Scan for the cell matching the given text and deliver its (X, Y) coordinate at center. 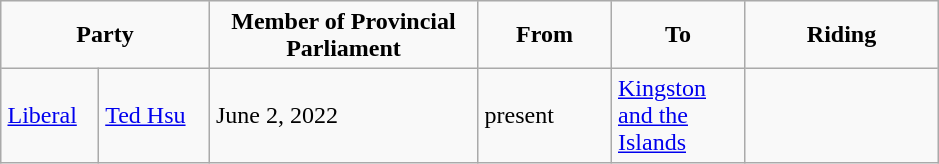
Member of Provincial Parliament (343, 35)
Party (105, 35)
From (545, 35)
To (678, 35)
Ted Hsu (154, 115)
Riding (842, 35)
Kingston and the Islands (678, 115)
Liberal (50, 115)
present (545, 115)
June 2, 2022 (343, 115)
